From the cell containing the given text, extract its center point as (x, y) coordinate. 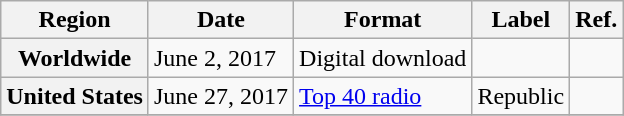
Date (220, 20)
Label (521, 20)
Format (383, 20)
June 27, 2017 (220, 96)
Digital download (383, 58)
Region (75, 20)
Top 40 radio (383, 96)
Republic (521, 96)
Ref. (596, 20)
Worldwide (75, 58)
June 2, 2017 (220, 58)
United States (75, 96)
